Provide the (X, Y) coordinate of the cell's center where the given text is located.  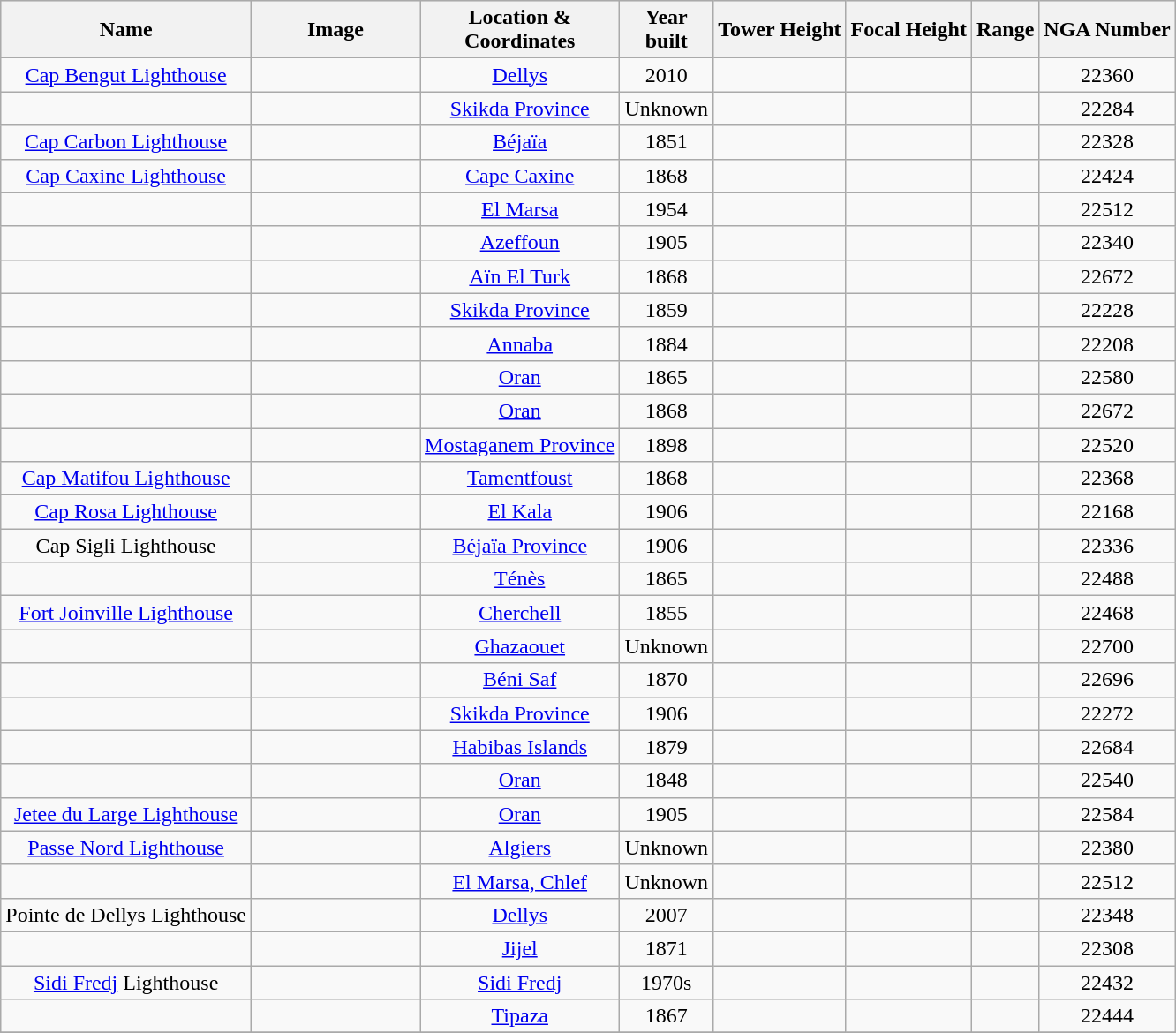
Cap Rosa Lighthouse (126, 512)
Passe Nord Lighthouse (126, 848)
22228 (1107, 310)
22488 (1107, 579)
Sidi Fredj Lighthouse (126, 983)
22444 (1107, 1016)
1879 (667, 747)
1970s (667, 983)
Sidi Fredj (520, 983)
El Marsa (520, 209)
Range (1005, 30)
22432 (1107, 983)
22684 (1107, 747)
22284 (1107, 109)
22360 (1107, 75)
Cap Sigli Lighthouse (126, 546)
Yearbuilt (667, 30)
Habibas Islands (520, 747)
Jetee du Large Lighthouse (126, 814)
22520 (1107, 444)
1867 (667, 1016)
22696 (1107, 680)
22328 (1107, 142)
Azeffoun (520, 243)
Annaba (520, 343)
22336 (1107, 546)
Béjaïa (520, 142)
Cherchell (520, 613)
22580 (1107, 377)
22380 (1107, 848)
22424 (1107, 176)
1859 (667, 310)
Jijel (520, 948)
Cap Matifou Lighthouse (126, 479)
Algiers (520, 848)
Focal Height (908, 30)
22308 (1107, 948)
Tower Height (780, 30)
Ténès (520, 579)
1855 (667, 613)
Cap Carbon Lighthouse (126, 142)
1848 (667, 780)
Location & Coordinates (520, 30)
1954 (667, 209)
2010 (667, 75)
22700 (1107, 646)
22368 (1107, 479)
2007 (667, 915)
22584 (1107, 814)
Cap Caxine Lighthouse (126, 176)
Béjaïa Province (520, 546)
1870 (667, 680)
1898 (667, 444)
1871 (667, 948)
Tamentfoust (520, 479)
22208 (1107, 343)
Cape Caxine (520, 176)
Pointe de Dellys Lighthouse (126, 915)
Name (126, 30)
NGA Number (1107, 30)
Mostaganem Province (520, 444)
1851 (667, 142)
22168 (1107, 512)
22540 (1107, 780)
El Marsa, Chlef (520, 881)
Fort Joinville Lighthouse (126, 613)
Ghazaouet (520, 646)
22272 (1107, 713)
Cap Bengut Lighthouse (126, 75)
22348 (1107, 915)
Aïn El Turk (520, 276)
Tipaza (520, 1016)
El Kala (520, 512)
22468 (1107, 613)
22340 (1107, 243)
Béni Saf (520, 680)
1884 (667, 343)
Image (335, 30)
